For the text-containing cell, return its midpoint in (x, y) coordinate format. 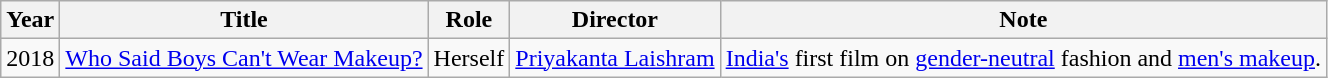
Director (615, 20)
Priyakanta Laishram (615, 58)
Role (469, 20)
Year (30, 20)
India's first film on gender-neutral fashion and men's makeup. (1023, 58)
Title (244, 20)
Who Said Boys Can't Wear Makeup? (244, 58)
Note (1023, 20)
Herself (469, 58)
2018 (30, 58)
